Determine the [X, Y] coordinate at the center of the cell enclosing the given text.  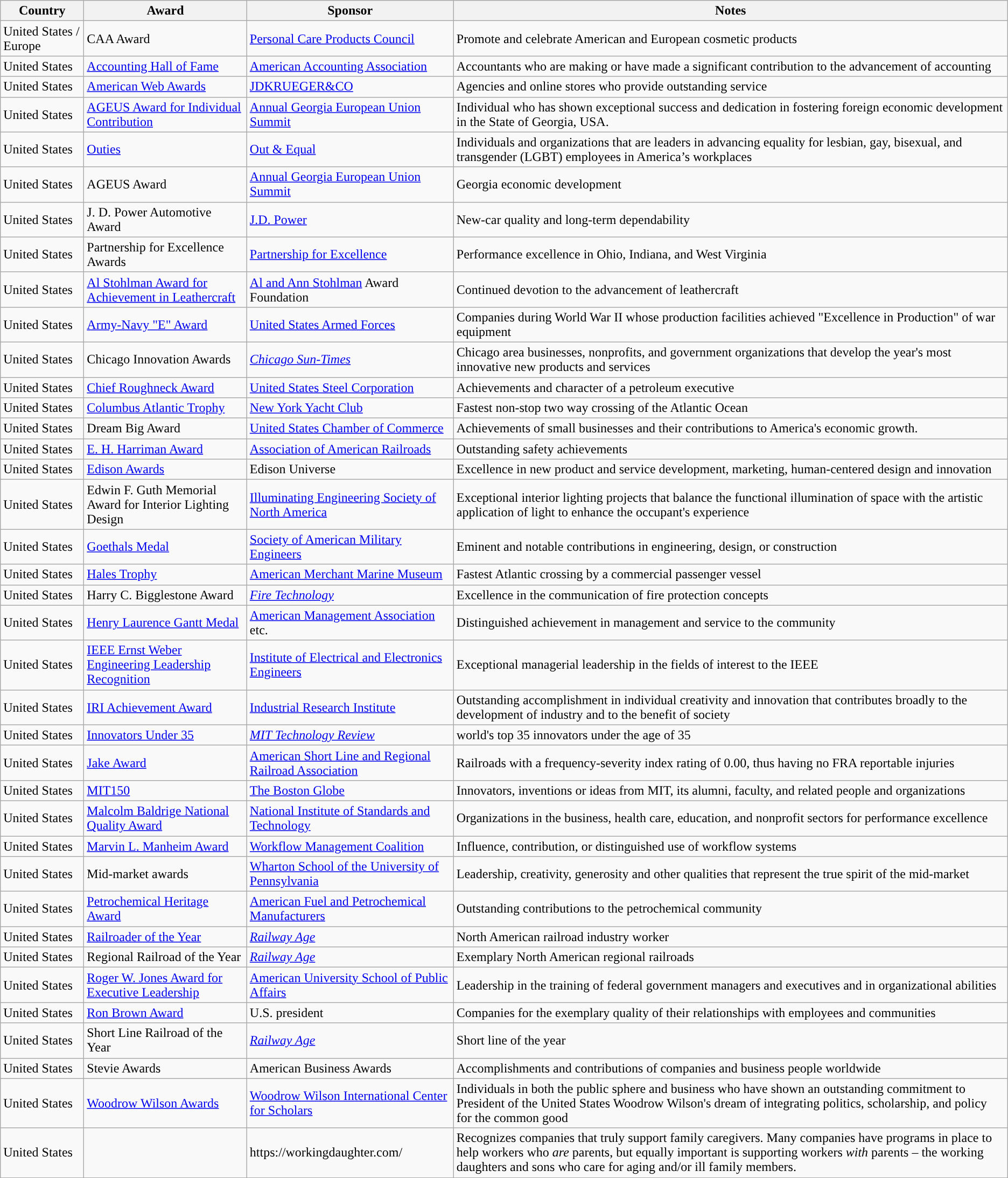
Outstanding contributions to the petrochemical community [730, 909]
Association of American Railroads [350, 449]
world's top 35 innovators under the age of 35 [730, 735]
E. H. Harriman Award [165, 449]
Illuminating Engineering Society of North America [350, 504]
Accountants who are making or have made a significant contribution to the advancement of accounting [730, 66]
Al and Ann Stohlman Award Foundation [350, 290]
Accomplishments and contributions of companies and business people worldwide [730, 1068]
New-car quality and long-term dependability [730, 220]
Petrochemical Heritage Award [165, 909]
Marvin L. Manheim Award [165, 846]
Fastest non-stop two way crossing of the Atlantic Ocean [730, 408]
AGEUS Award [165, 184]
U.S. president [350, 1013]
IEEE Ernst Weber Engineering Leadership Recognition [165, 665]
American Business Awards [350, 1068]
Award [165, 11]
American Accounting Association [350, 66]
Regional Railroad of the Year [165, 957]
Army-Navy "E" Award [165, 324]
Institute of Electrical and Electronics Engineers [350, 665]
North American railroad industry worker [730, 937]
American Short Line and Regional Railroad Association [350, 762]
Harry C. Bigglestone Award [165, 595]
Exemplary North American regional railroads [730, 957]
Sponsor [350, 11]
Partnership for Excellence Awards [165, 254]
Country [42, 11]
Promote and celebrate American and European cosmetic products [730, 39]
American Fuel and Petrochemical Manufacturers [350, 909]
Industrial Research Institute [350, 707]
Wharton School of the University of Pennsylvania [350, 874]
Accounting Hall of Fame [165, 66]
Outstanding safety achievements [730, 449]
United States Armed Forces [350, 324]
Excellence in the communication of fire protection concepts [730, 595]
Edison Awards [165, 469]
Woodrow Wilson Awards [165, 1103]
Chicago Innovation Awards [165, 360]
Organizations in the business, health care, education, and nonprofit sectors for performance excellence [730, 818]
Al Stohlman Award for Achievement in Leathercraft [165, 290]
Railroads with a frequency-severity index rating of 0.00, thus having no FRA reportable injuries [730, 762]
Companies during World War II whose production facilities achieved "Excellence in Production" of war equipment [730, 324]
Partnership for Excellence [350, 254]
Innovators Under 35 [165, 735]
Exceptional managerial leadership in the fields of interest to the IEEE [730, 665]
IRI Achievement Award [165, 707]
American Web Awards [165, 87]
Short line of the year [730, 1040]
MIT150 [165, 790]
Chicago area businesses, nonprofits, and government organizations that develop the year's most innovative new products and services [730, 360]
Leadership in the training of federal government managers and executives and in organizational abilities [730, 985]
American Merchant Marine Museum [350, 574]
United States Steel Corporation [350, 387]
Leadership, creativity, generosity and other qualities that represent the true spirit of the mid-market [730, 874]
Out & Equal [350, 150]
Short Line Railroad of the Year [165, 1040]
Personal Care Products Council [350, 39]
United States Chamber of Commerce [350, 429]
Chicago Sun-Times [350, 360]
Achievements and character of a petroleum executive [730, 387]
Performance excellence in Ohio, Indiana, and West Virginia [730, 254]
Woodrow Wilson International Center for Scholars [350, 1103]
Goethals Medal [165, 547]
United States / Europe [42, 39]
J. D. Power Automotive Award [165, 220]
New York Yacht Club [350, 408]
Edwin F. Guth Memorial Award for Interior Lighting Design [165, 504]
Influence, contribution, or distinguished use of workflow systems [730, 846]
CAA Award [165, 39]
Workflow Management Coalition [350, 846]
American Management Association etc. [350, 622]
National Institute of Standards and Technology [350, 818]
Railroader of the Year [165, 937]
MIT Technology Review [350, 735]
Companies for the exemplary quality of their relationships with employees and communities [730, 1013]
Mid-market awards [165, 874]
J.D. Power [350, 220]
https://workingdaughter.com/ [350, 1153]
Innovators, inventions or ideas from MIT, its alumni, faculty, and related people and organizations [730, 790]
Achievements of small businesses and their contributions to America's economic growth. [730, 429]
Distinguished achievement in management and service to the community [730, 622]
AGEUS Award for Individual Contribution [165, 114]
Roger W. Jones Award for Executive Leadership [165, 985]
Columbus Atlantic Trophy [165, 408]
Jake Award [165, 762]
Hales Trophy [165, 574]
Excellence in new product and service development, marketing, human-centered design and innovation [730, 469]
The Boston Globe [350, 790]
Eminent and notable contributions in engineering, design, or construction [730, 547]
Henry Laurence Gantt Medal [165, 622]
Individual who has shown exceptional success and dedication in fostering foreign economic development in the State of Georgia, USA. [730, 114]
American University School of Public Affairs [350, 985]
Ron Brown Award [165, 1013]
Stevie Awards [165, 1068]
Fire Technology [350, 595]
JDKRUEGER&CO [350, 87]
Continued devotion to the advancement of leathercraft [730, 290]
Notes [730, 11]
Malcolm Baldrige National Quality Award [165, 818]
Fastest Atlantic crossing by a commercial passenger vessel [730, 574]
Agencies and online stores who provide outstanding service [730, 87]
Edison Universe [350, 469]
Georgia economic development [730, 184]
Dream Big Award [165, 429]
Chief Roughneck Award [165, 387]
Society of American Military Engineers [350, 547]
Outies [165, 150]
